For the text-containing cell, return its midpoint in [X, Y] coordinate format. 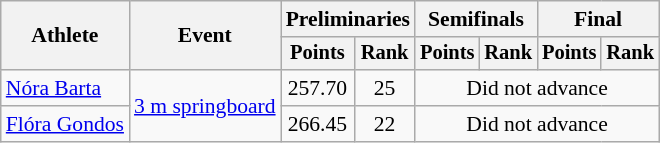
Nóra Barta [65, 88]
Preliminaries [348, 19]
22 [384, 124]
266.45 [318, 124]
Flóra Gondos [65, 124]
Event [205, 36]
25 [384, 88]
3 m springboard [205, 106]
Athlete [65, 36]
Final [598, 19]
Semifinals [476, 19]
257.70 [318, 88]
